Output the [X, Y] coordinate of the center of the cell containing the given text.  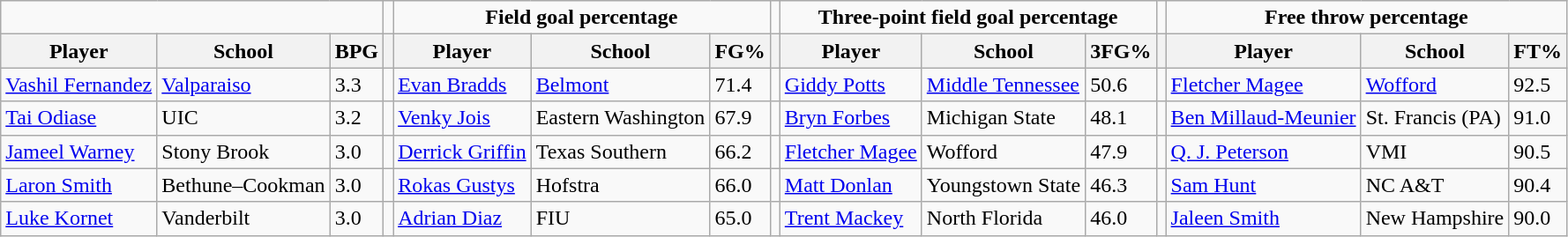
48.1 [1121, 118]
Vanderbilt [243, 218]
Youngstown State [1004, 185]
Eastern Washington [621, 118]
Valparaiso [243, 85]
FIU [621, 218]
3.3 [356, 85]
3FG% [1121, 51]
Laron Smith [79, 185]
Tai Odiase [79, 118]
Bryn Forbes [850, 118]
St. Francis (PA) [1435, 118]
FT% [1538, 51]
91.0 [1538, 118]
Hofstra [621, 185]
Q. J. Peterson [1263, 152]
Jameel Warney [79, 152]
Evan Bradds [462, 85]
Derrick Griffin [462, 152]
92.5 [1538, 85]
Stony Brook [243, 152]
Ben Millaud-Meunier [1263, 118]
Free throw percentage [1366, 18]
Field goal percentage [582, 18]
Belmont [621, 85]
47.9 [1121, 152]
Giddy Potts [850, 85]
Middle Tennessee [1004, 85]
Sam Hunt [1263, 185]
UIC [243, 118]
90.4 [1538, 185]
67.9 [740, 118]
71.4 [740, 85]
46.3 [1121, 185]
VMI [1435, 152]
Three-point field goal percentage [968, 18]
Bethune–Cookman [243, 185]
Vashil Fernandez [79, 85]
Luke Kornet [79, 218]
Trent Mackey [850, 218]
Venky Jois [462, 118]
New Hampshire [1435, 218]
Matt Donlan [850, 185]
BPG [356, 51]
NC A&T [1435, 185]
65.0 [740, 218]
50.6 [1121, 85]
Rokas Gustys [462, 185]
North Florida [1004, 218]
Jaleen Smith [1263, 218]
3.2 [356, 118]
90.0 [1538, 218]
Adrian Diaz [462, 218]
Texas Southern [621, 152]
FG% [740, 51]
Michigan State [1004, 118]
66.0 [740, 185]
90.5 [1538, 152]
46.0 [1121, 218]
66.2 [740, 152]
